Search for the cell housing the specified text and yield its [X, Y] center coordinate. 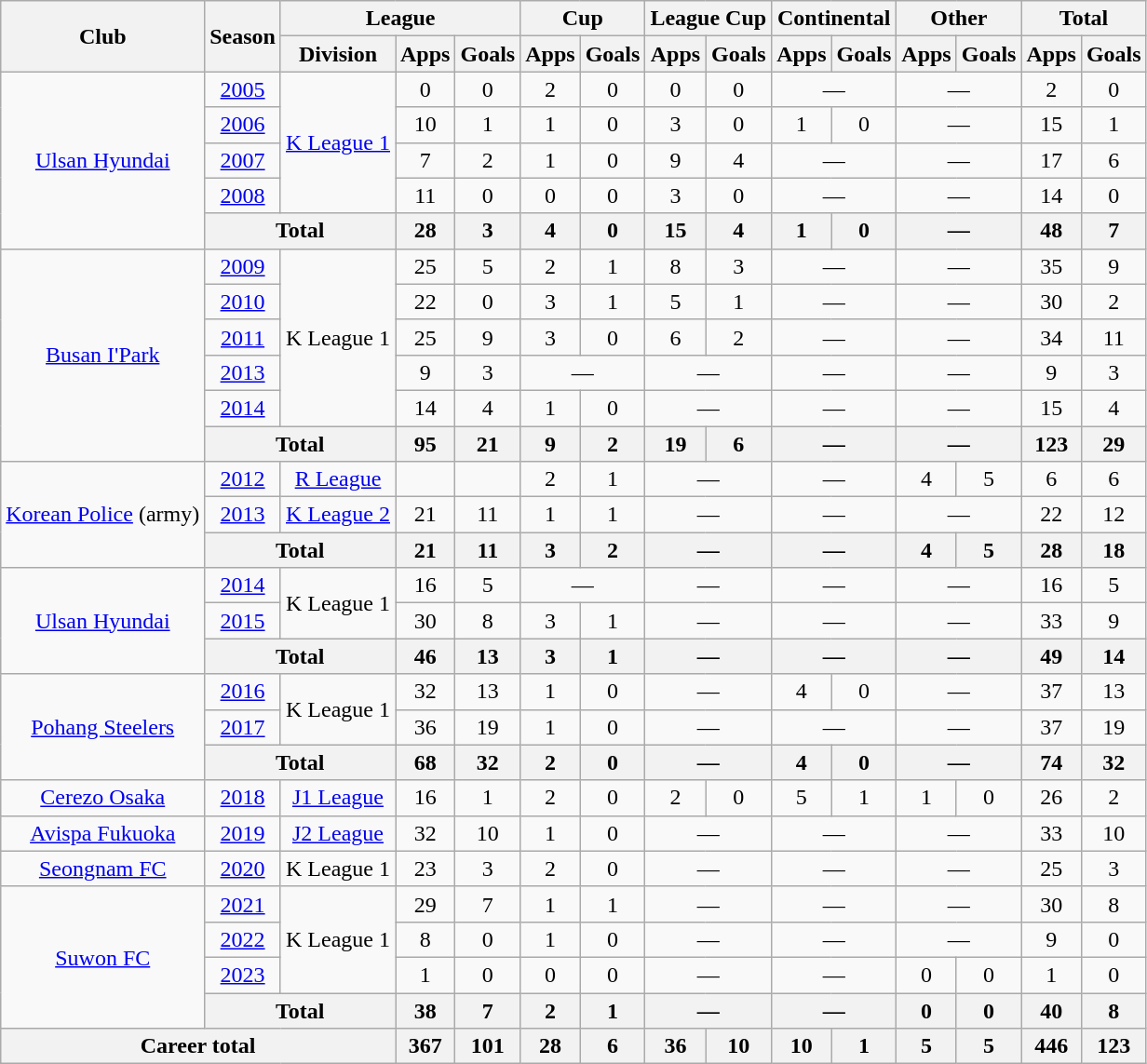
League Cup [708, 19]
18 [1113, 550]
49 [1051, 656]
34 [1051, 337]
2017 [243, 727]
2021 [243, 904]
2008 [243, 195]
Cerezo Osaka [102, 798]
2022 [243, 939]
2018 [243, 798]
446 [1051, 1046]
R League [337, 479]
K League 2 [337, 515]
Suwon FC [102, 957]
Career total [198, 1046]
74 [1051, 762]
23 [425, 869]
Seongnam FC [102, 869]
2010 [243, 302]
2012 [243, 479]
Season [243, 36]
12 [1113, 515]
17 [1051, 160]
95 [425, 444]
2023 [243, 975]
26 [1051, 798]
2019 [243, 833]
2011 [243, 337]
League [400, 19]
40 [1051, 1010]
Busan I'Park [102, 355]
Pohang Steelers [102, 727]
J1 League [337, 798]
J2 League [337, 833]
101 [488, 1046]
2006 [243, 125]
Division [337, 54]
2016 [243, 692]
2005 [243, 89]
Other [959, 19]
Cup [583, 19]
2015 [243, 621]
Avispa Fukuoka [102, 833]
48 [1051, 231]
Continental [834, 19]
38 [425, 1010]
2007 [243, 160]
2009 [243, 266]
2020 [243, 869]
35 [1051, 266]
68 [425, 762]
Club [102, 36]
46 [425, 656]
367 [425, 1046]
Korean Police (army) [102, 515]
